From the cell containing the given text, extract its center point as (X, Y) coordinate. 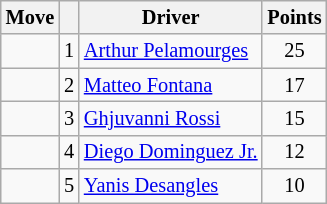
2 (69, 85)
25 (294, 51)
17 (294, 85)
Move (30, 17)
Yanis Desangles (171, 186)
12 (294, 152)
1 (69, 51)
10 (294, 186)
15 (294, 118)
3 (69, 118)
Ghjuvanni Rossi (171, 118)
Points (294, 17)
Diego Dominguez Jr. (171, 152)
Arthur Pelamourges (171, 51)
4 (69, 152)
5 (69, 186)
Matteo Fontana (171, 85)
Driver (171, 17)
